Search for the cell housing the specified text and yield its [x, y] center coordinate. 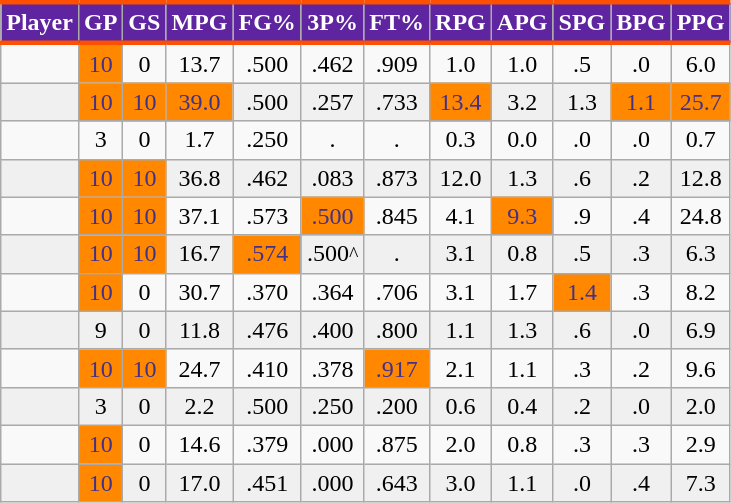
24.7 [200, 368]
.9 [582, 216]
MPG [200, 22]
36.8 [200, 178]
12.8 [700, 178]
17.0 [200, 483]
FT% [397, 22]
GP [100, 22]
6.9 [700, 330]
.800 [397, 330]
9.3 [522, 216]
.574 [267, 254]
.378 [332, 368]
4.1 [461, 216]
13.7 [200, 63]
.400 [332, 330]
.873 [397, 178]
39.0 [200, 102]
2.1 [461, 368]
Player [40, 22]
.875 [397, 444]
.573 [267, 216]
.845 [397, 216]
3.0 [461, 483]
30.7 [200, 292]
0.6 [461, 406]
16.7 [200, 254]
0.4 [522, 406]
0.0 [522, 140]
.476 [267, 330]
.500^ [332, 254]
.733 [397, 102]
RPG [461, 22]
.909 [397, 63]
.257 [332, 102]
.706 [397, 292]
9.6 [700, 368]
.083 [332, 178]
2.9 [700, 444]
2.2 [200, 406]
BPG [641, 22]
GS [144, 22]
9 [100, 330]
24.8 [700, 216]
6.0 [700, 63]
.410 [267, 368]
1.4 [582, 292]
SPG [582, 22]
13.4 [461, 102]
.379 [267, 444]
PPG [700, 22]
25.7 [700, 102]
0.7 [700, 140]
.917 [397, 368]
8.2 [700, 292]
3P% [332, 22]
.451 [267, 483]
37.1 [200, 216]
.200 [397, 406]
12.0 [461, 178]
14.6 [200, 444]
0.3 [461, 140]
.643 [397, 483]
.364 [332, 292]
7.3 [700, 483]
6.3 [700, 254]
3.2 [522, 102]
.370 [267, 292]
FG% [267, 22]
11.8 [200, 330]
APG [522, 22]
